Detect which cell encompasses the target text, then output its (x, y) center coordinate. 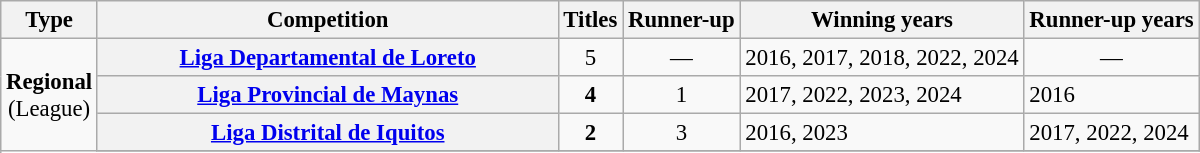
Liga Departamental de Loreto (328, 58)
Liga Distrital de Iquitos (328, 133)
Winning years (882, 20)
Type (50, 20)
2016 (1112, 95)
Titles (590, 20)
3 (682, 133)
2017, 2022, 2023, 2024 (882, 95)
4 (590, 95)
Runner-up (682, 20)
2017, 2022, 2024 (1112, 133)
Liga Provincial de Maynas (328, 95)
Competition (328, 20)
2016, 2017, 2018, 2022, 2024 (882, 58)
Regional(League) (50, 96)
Runner-up years (1112, 20)
1 (682, 95)
5 (590, 58)
2016, 2023 (882, 133)
2 (590, 133)
